Determine the [X, Y] coordinate at the center of the cell enclosing the given text.  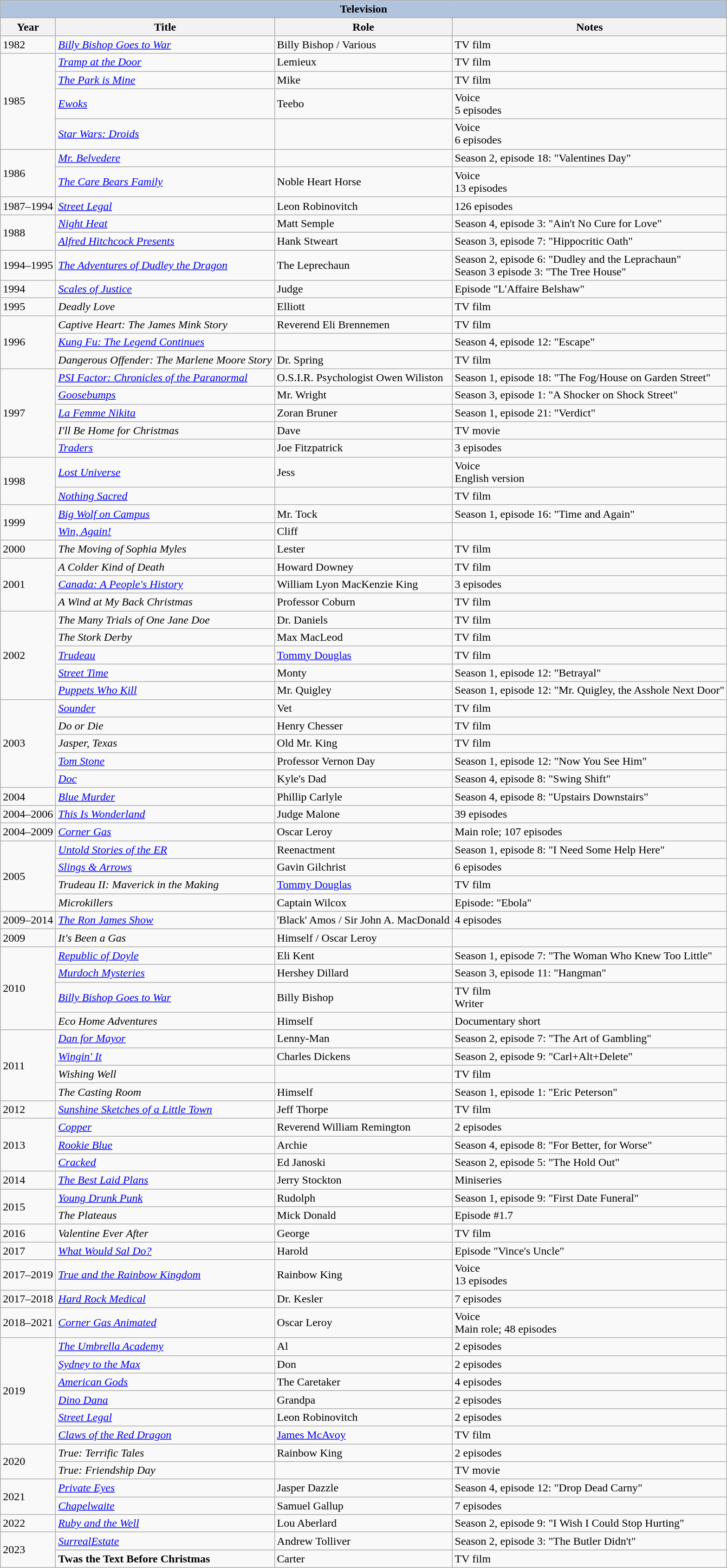
Street Time [165, 673]
Judge Malone [363, 814]
1985 [28, 101]
6 episodes [590, 867]
Documentary short [590, 1021]
Wishing Well [165, 1074]
Dr. Kesler [363, 1299]
Role [363, 27]
Season 4, episode 3: "Ain't No Cure for Love" [590, 223]
2012 [28, 1109]
Season 2, episode 3: "The Butler Didn't" [590, 1541]
La Femme Nikita [165, 413]
2010 [28, 988]
Carter [363, 1559]
Al [363, 1347]
1987–1994 [28, 206]
The Caretaker [363, 1382]
Main role; 107 episodes [590, 832]
Season 1, episode 7: "The Woman Who Knew Too Little" [590, 956]
Dave [363, 430]
Season 1, episode 9: "First Date Funeral" [590, 1198]
2004 [28, 796]
Season 1, episode 16: "Time and Again" [590, 514]
Ed Janoski [363, 1163]
Season 3, episode 7: "Hippocritic Oath" [590, 241]
Season 3, episode 11: "Hangman" [590, 973]
Charles Dickens [363, 1056]
Star Wars: Droids [165, 134]
Dangerous Offender: The Marlene Moore Story [165, 360]
Dino Dana [165, 1399]
2011 [28, 1065]
Sounder [165, 708]
TV film Writer [590, 997]
Season 4, episode 8: "For Better, for Worse" [590, 1145]
Murdoch Mysteries [165, 973]
SurrealEstate [165, 1541]
Zoran Bruner [363, 413]
Archie [363, 1145]
Traders [165, 448]
Max MacLeod [363, 638]
Season 2, episode 7: "The Art of Gambling" [590, 1039]
Copper [165, 1127]
PSI Factor: Chronicles of the Paranormal [165, 377]
Howard Downey [363, 567]
Notes [590, 27]
Lost Universe [165, 472]
The Moving of Sophia Myles [165, 549]
The Care Bears Family [165, 182]
1988 [28, 232]
Voice 5 episodes [590, 104]
Season 1, episode 1: "Eric Peterson" [590, 1092]
39 episodes [590, 814]
Claws of the Red Dragon [165, 1435]
Do or Die [165, 726]
The Casting Room [165, 1092]
Old Mr. King [363, 743]
Sydney to the Max [165, 1364]
2014 [28, 1180]
2002 [28, 655]
Lenny-Man [363, 1039]
Alfred Hitchcock Presents [165, 241]
Noble Heart Horse [363, 182]
Elliott [363, 307]
Mr. Belvedere [165, 158]
Phillip Carlyle [363, 796]
1994–1995 [28, 265]
Private Eyes [165, 1488]
The Leprechaun [363, 265]
1994 [28, 289]
Hershey Dillard [363, 973]
Voice English version [590, 472]
Professor Vernon Day [363, 761]
Scales of Justice [165, 289]
Henry Chesser [363, 726]
Puppets Who Kill [165, 690]
1999 [28, 522]
2016 [28, 1233]
Season 1, episode 12: "Betrayal" [590, 673]
Captive Heart: The James Mink Story [165, 325]
1998 [28, 481]
Season 1, episode 8: "I Need Some Help Here" [590, 849]
Lester [363, 549]
2013 [28, 1145]
Mr. Quigley [363, 690]
Reverend Eli Brennemen [363, 325]
Microkillers [165, 903]
Kung Fu: The Legend Continues [165, 342]
William Lyon MacKenzie King [363, 585]
Captain Wilcox [363, 903]
Harold [363, 1251]
Grandpa [363, 1399]
Tom Stone [165, 761]
Lemieux [363, 62]
This Is Wonderland [165, 814]
True: Terrific Tales [165, 1453]
True: Friendship Day [165, 1470]
Voice 6 episodes [590, 134]
Lou Aberlard [363, 1523]
Win, Again! [165, 531]
Season 2, episode 18: "Valentines Day" [590, 158]
Season 4, episode 12: "Drop Dead Carny" [590, 1488]
American Gods [165, 1382]
A Wind at My Back Christmas [165, 602]
Tramp at the Door [165, 62]
Untold Stories of the ER [165, 849]
2021 [28, 1497]
2001 [28, 585]
Mike [363, 80]
Judge [363, 289]
Trudeau [165, 655]
Season 4, episode 12: "Escape" [590, 342]
Corner Gas Animated [165, 1322]
1995 [28, 307]
2023 [28, 1550]
Blue Murder [165, 796]
Television [364, 9]
It's Been a Gas [165, 938]
1996 [28, 342]
I'll Be Home for Christmas [165, 430]
2017–2019 [28, 1275]
Samuel Gallup [363, 1506]
Jasper Dazzle [363, 1488]
Twas the Text Before Christmas [165, 1559]
2000 [28, 549]
Episode "Vince's Uncle" [590, 1251]
Ruby and the Well [165, 1523]
The Stork Derby [165, 638]
Canada: A People's History [165, 585]
Dr. Daniels [363, 620]
True and the Rainbow Kingdom [165, 1275]
Trudeau II: Maverick in the Making [165, 885]
2009 [28, 938]
Voice Main role; 48 episodes [590, 1322]
1986 [28, 173]
2020 [28, 1462]
Big Wolf on Campus [165, 514]
2015 [28, 1207]
Rookie Blue [165, 1145]
Episode: "Ebola" [590, 903]
2017–2018 [28, 1299]
Jeff Thorpe [363, 1109]
The Many Trials of One Jane Doe [165, 620]
Cliff [363, 531]
Season 1, episode 21: "Verdict" [590, 413]
Kyle's Dad [363, 779]
The Best Laid Plans [165, 1180]
Night Heat [165, 223]
Reenactment [363, 849]
Monty [363, 673]
2005 [28, 876]
Jerry Stockton [363, 1180]
126 episodes [590, 206]
Slings & Arrows [165, 867]
The Ron James Show [165, 920]
'Black' Amos / Sir John A. MacDonald [363, 920]
Valentine Ever After [165, 1233]
Season 1, episode 12: "Mr. Quigley, the Asshole Next Door" [590, 690]
Season 2, episode 5: "The Hold Out" [590, 1163]
Vet [363, 708]
2004–2006 [28, 814]
Episode #1.7 [590, 1216]
Season 4, episode 8: "Swing Shift" [590, 779]
The Adventures of Dudley the Dragon [165, 265]
Billy Bishop / Various [363, 45]
1997 [28, 413]
Andrew Tolliver [363, 1541]
Title [165, 27]
Season 1, episode 18: "The Fog/House on Garden Street" [590, 377]
Don [363, 1364]
Eco Home Adventures [165, 1021]
O.S.I.R. Psychologist Owen Wiliston [363, 377]
Dan for Mayor [165, 1039]
Gavin Gilchrist [363, 867]
Season 2, episode 9: "I Wish I Could Stop Hurting" [590, 1523]
Himself / Oscar Leroy [363, 938]
Mick Donald [363, 1216]
2004–2009 [28, 832]
Professor Coburn [363, 602]
Nothing Sacred [165, 496]
Eli Kent [363, 956]
Episode "L'Affaire Belshaw" [590, 289]
Billy Bishop [363, 997]
Year [28, 27]
A Colder Kind of Death [165, 567]
The Plateaus [165, 1216]
2018–2021 [28, 1322]
Hard Rock Medical [165, 1299]
Joe Fitzpatrick [363, 448]
Cracked [165, 1163]
Mr. Wright [363, 395]
Rudolph [363, 1198]
Young Drunk Punk [165, 1198]
What Would Sal Do? [165, 1251]
Hank Stweart [363, 241]
Season 4, episode 8: "Upstairs Downstairs" [590, 796]
George [363, 1233]
Season 2, episode 6: "Dudley and the Leprachaun" Season 3 episode 3: "The Tree House" [590, 265]
Ewoks [165, 104]
Doc [165, 779]
Chapelwaite [165, 1506]
1982 [28, 45]
Goosebumps [165, 395]
The Park is Mine [165, 80]
Season 3, episode 1: "A Shocker on Shock Street" [590, 395]
Republic of Doyle [165, 956]
2017 [28, 1251]
James McAvoy [363, 1435]
Jasper, Texas [165, 743]
Reverend William Remington [363, 1127]
2022 [28, 1523]
Sunshine Sketches of a Little Town [165, 1109]
Matt Semple [363, 223]
Dr. Spring [363, 360]
Mr. Tock [363, 514]
Season 1, episode 12: "Now You See Him" [590, 761]
Corner Gas [165, 832]
Teebo [363, 104]
Deadly Love [165, 307]
Jess [363, 472]
Season 2, episode 9: "Carl+Alt+Delete" [590, 1056]
2019 [28, 1391]
2003 [28, 743]
The Umbrella Academy [165, 1347]
Miniseries [590, 1180]
2009–2014 [28, 920]
Wingin' It [165, 1056]
